Scan for the cell matching the given text and deliver its (X, Y) coordinate at center. 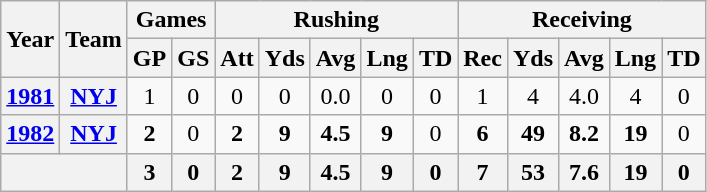
53 (532, 172)
Year (30, 39)
Rushing (336, 20)
GP (149, 58)
7.6 (584, 172)
Rec (483, 58)
1982 (30, 134)
8.2 (584, 134)
1981 (30, 96)
GS (194, 58)
7 (483, 172)
6 (483, 134)
Games (170, 20)
49 (532, 134)
Att (237, 58)
0.0 (336, 96)
Team (94, 39)
4.0 (584, 96)
Receiving (582, 20)
3 (149, 172)
